Capture the cell that displays the provided text and extract its [x, y] central coordinate. 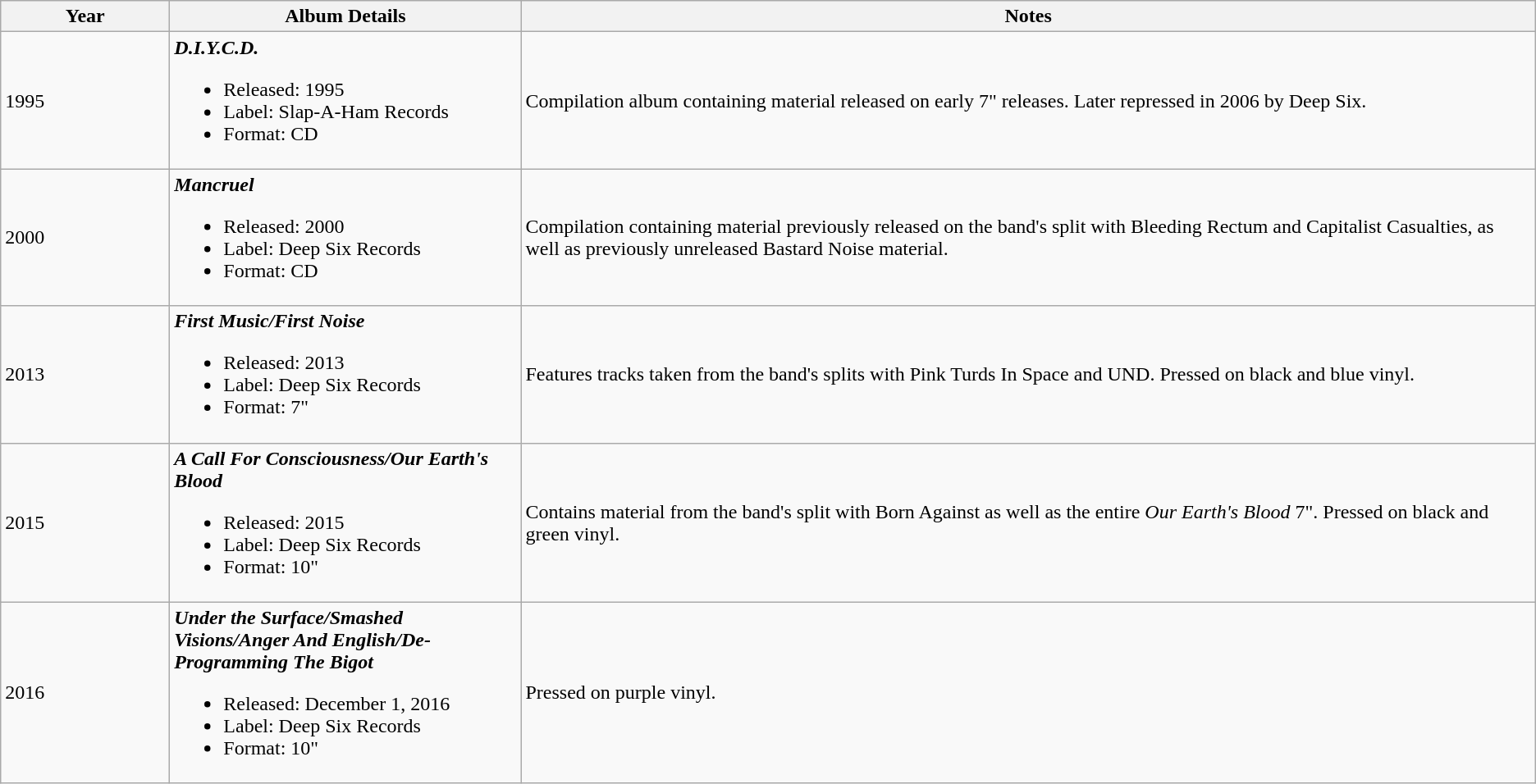
First Music/First NoiseReleased: 2013Label: Deep Six RecordsFormat: 7" [345, 374]
Year [85, 16]
Notes [1028, 16]
2000 [85, 238]
2015 [85, 522]
2016 [85, 692]
Contains material from the band's split with Born Against as well as the entire Our Earth's Blood 7". Pressed on black and green vinyl. [1028, 522]
Album Details [345, 16]
1995 [85, 100]
Pressed on purple vinyl. [1028, 692]
Compilation album containing material released on early 7" releases. Later repressed in 2006 by Deep Six. [1028, 100]
D.I.Y.C.D.Released: 1995Label: Slap-A-Ham RecordsFormat: CD [345, 100]
MancruelReleased: 2000Label: Deep Six RecordsFormat: CD [345, 238]
2013 [85, 374]
A Call For Consciousness/Our Earth's BloodReleased: 2015Label: Deep Six RecordsFormat: 10" [345, 522]
Features tracks taken from the band's splits with Pink Turds In Space and UND. Pressed on black and blue vinyl. [1028, 374]
Under the Surface/Smashed Visions/Anger And English/De-Programming The BigotReleased: December 1, 2016Label: Deep Six RecordsFormat: 10" [345, 692]
